Output the [x, y] coordinate of the center of the cell containing the given text.  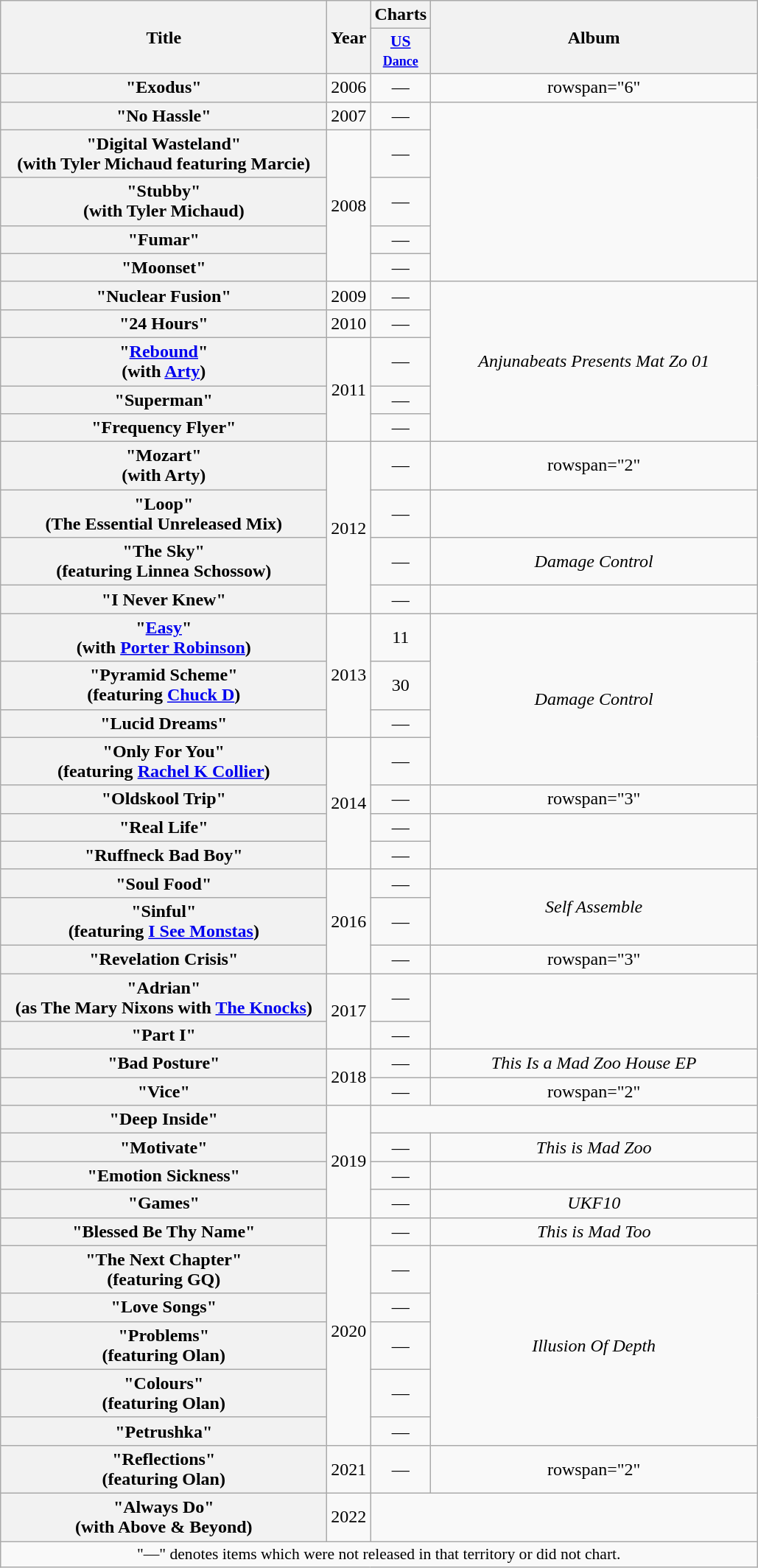
"The Next Chapter" (featuring GQ) [164, 1270]
2014 [349, 803]
"—" denotes items which were not released in that territory or did not chart. [379, 1554]
"I Never Knew" [164, 600]
"Problems" (featuring Olan) [164, 1345]
2018 [349, 1077]
2013 [349, 675]
"Soul Food" [164, 883]
Anjunabeats Presents Mat Zo 01 [594, 361]
"Only For You" (featuring Rachel K Collier) [164, 762]
"Ruffneck Bad Boy" [164, 855]
"Fumar" [164, 239]
2007 [349, 116]
"Adrian" (as The Mary Nixons with The Knocks) [164, 997]
"Easy" (with Porter Robinson) [164, 638]
"Moonset" [164, 267]
"Revelation Crisis" [164, 959]
11 [401, 638]
2008 [349, 205]
"Love Songs" [164, 1307]
"The Sky" (featuring Linnea Schossow) [164, 561]
"Digital Wasteland" (with Tyler Michaud featuring Marcie) [164, 153]
Charts [401, 15]
"Stubby" (with Tyler Michaud) [164, 202]
This is Mad Too [594, 1231]
"Frequency Flyer" [164, 428]
UKF10 [594, 1203]
2017 [349, 1012]
"Reflections" (featuring Olan) [164, 1469]
"Oldskool Trip" [164, 799]
Self Assemble [594, 907]
"Always Do" (with Above & Beyond) [164, 1517]
rowspan="6" [594, 88]
"Bad Posture" [164, 1064]
This Is a Mad Zoo House EP [594, 1064]
2021 [349, 1469]
2022 [349, 1517]
"Sinful" (featuring I See Monstas) [164, 921]
"Exodus" [164, 88]
USDance [401, 52]
"Mozart" (with Arty) [164, 465]
30 [401, 685]
"Part I" [164, 1036]
2010 [349, 323]
This is Mad Zoo [594, 1147]
"Colours" (featuring Olan) [164, 1393]
Illusion Of Depth [594, 1345]
2016 [349, 921]
"24 Hours" [164, 323]
"Motivate" [164, 1147]
Year [349, 37]
Title [164, 37]
"Games" [164, 1203]
2006 [349, 88]
"Vice" [164, 1091]
2009 [349, 295]
"Emotion Sickness" [164, 1175]
"Lucid Dreams" [164, 723]
"Loop" (The Essential Unreleased Mix) [164, 514]
"Pyramid Scheme" (featuring Chuck D) [164, 685]
"Superman" [164, 400]
2012 [349, 527]
2020 [349, 1332]
"Deep Inside" [164, 1119]
"Rebound" (with Arty) [164, 361]
"No Hassle" [164, 116]
2011 [349, 389]
"Petrushka" [164, 1431]
"Nuclear Fusion" [164, 295]
"Blessed Be Thy Name" [164, 1231]
2019 [349, 1161]
"Real Life" [164, 827]
Album [594, 37]
